Extract the [x, y] coordinate from the center of the cell holding the provided text.  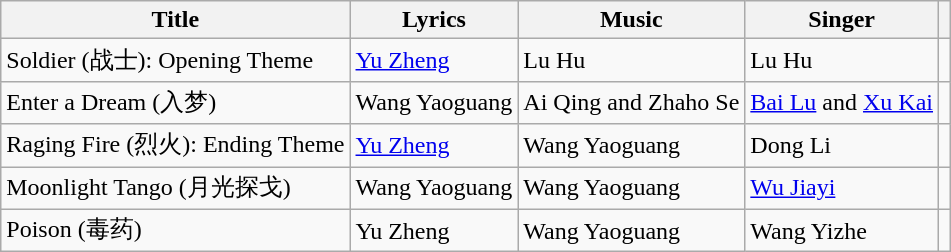
Moonlight Tango (月光探戈) [176, 188]
Soldier (战士): Opening Theme [176, 60]
Wang Yizhe [842, 230]
Music [632, 20]
Title [176, 20]
Singer [842, 20]
Lyrics [434, 20]
Dong Li [842, 146]
Poison (毒药) [176, 230]
Enter a Dream (入梦) [176, 102]
Ai Qing and Zhaho Se [632, 102]
Bai Lu and Xu Kai [842, 102]
Raging Fire (烈火): Ending Theme [176, 146]
Wu Jiayi [842, 188]
